Pinpoint the cell where the given text exists, returning its (X, Y) midpoint coordinate. 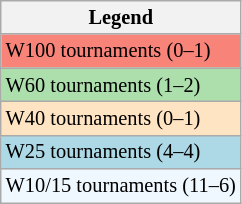
W40 tournaments (0–1) (121, 118)
Legend (121, 17)
W25 tournaments (4–4) (121, 152)
W60 tournaments (1–2) (121, 85)
W100 tournaments (0–1) (121, 51)
W10/15 tournaments (11–6) (121, 186)
